Determine the (x, y) coordinate at the center of the cell enclosing the given text.  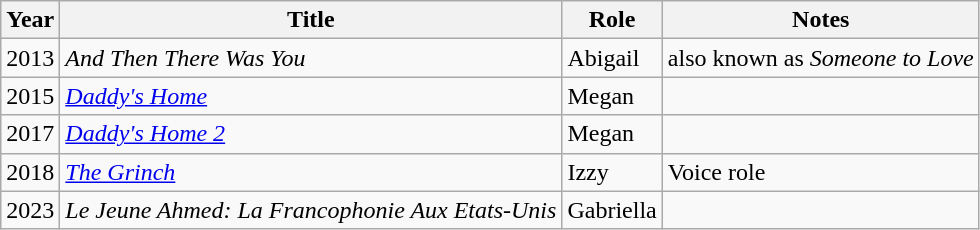
Year (30, 20)
Daddy's Home 2 (311, 134)
Abigail (612, 58)
2015 (30, 96)
2018 (30, 172)
Notes (820, 20)
Role (612, 20)
also known as Someone to Love (820, 58)
The Grinch (311, 172)
2017 (30, 134)
Gabriella (612, 210)
Voice role (820, 172)
Daddy's Home (311, 96)
Le Jeune Ahmed: La Francophonie Aux Etats-Unis (311, 210)
2023 (30, 210)
2013 (30, 58)
Izzy (612, 172)
Title (311, 20)
And Then There Was You (311, 58)
